Capture the cell that displays the provided text and extract its (x, y) central coordinate. 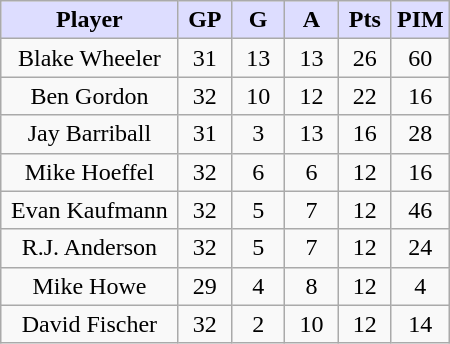
Jay Barriball (90, 134)
Blake Wheeler (90, 58)
PIM (420, 20)
22 (364, 96)
28 (420, 134)
Mike Hoeffel (90, 172)
3 (258, 134)
60 (420, 58)
Evan Kaufmann (90, 210)
24 (420, 248)
R.J. Anderson (90, 248)
2 (258, 324)
29 (205, 286)
Player (90, 20)
David Fischer (90, 324)
Pts (364, 20)
26 (364, 58)
A (312, 20)
Mike Howe (90, 286)
14 (420, 324)
G (258, 20)
GP (205, 20)
8 (312, 286)
Ben Gordon (90, 96)
46 (420, 210)
